Capture the cell that displays the provided text and extract its [x, y] central coordinate. 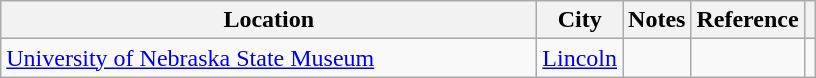
Lincoln [580, 58]
University of Nebraska State Museum [269, 58]
Location [269, 20]
City [580, 20]
Reference [748, 20]
Notes [657, 20]
